Return the (X, Y) coordinate for the center point of the cell that contains the specified text.  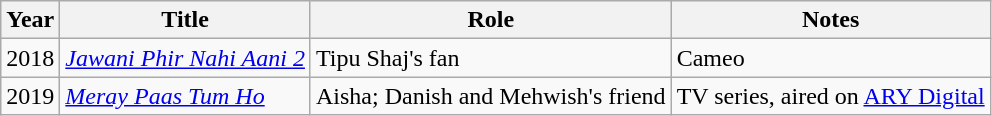
2018 (30, 58)
Title (186, 20)
Year (30, 20)
Jawani Phir Nahi Aani 2 (186, 58)
Role (490, 20)
Cameo (830, 58)
Meray Paas Tum Ho (186, 96)
Notes (830, 20)
Tipu Shaj's fan (490, 58)
Aisha; Danish and Mehwish's friend (490, 96)
2019 (30, 96)
TV series, aired on ARY Digital (830, 96)
